Identify which cell holds the provided text, then report its [X, Y] central coordinate. 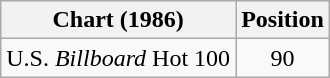
Chart (1986) [118, 20]
U.S. Billboard Hot 100 [118, 58]
Position [283, 20]
90 [283, 58]
